For the text-containing cell, return its midpoint in [x, y] coordinate format. 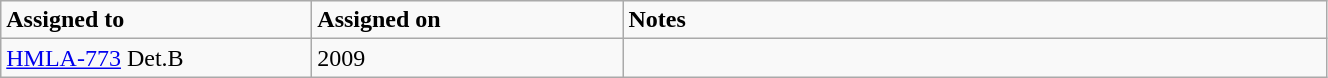
2009 [468, 58]
Notes [975, 20]
HMLA-773 Det.B [156, 58]
Assigned to [156, 20]
Assigned on [468, 20]
